Determine the [x, y] coordinate at the center of the cell enclosing the given text.  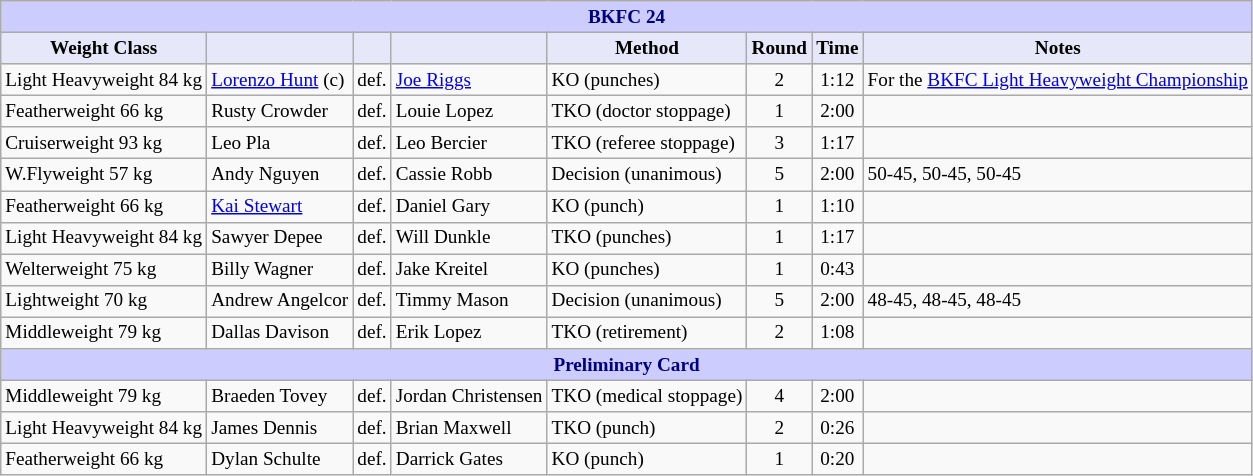
Notes [1058, 48]
Leo Bercier [469, 143]
Andrew Angelcor [280, 301]
Round [780, 48]
TKO (punches) [647, 238]
Erik Lopez [469, 333]
Timmy Mason [469, 301]
Lorenzo Hunt (c) [280, 80]
Sawyer Depee [280, 238]
Welterweight 75 kg [104, 270]
Leo Pla [280, 143]
TKO (punch) [647, 428]
TKO (doctor stoppage) [647, 111]
TKO (referee stoppage) [647, 143]
Andy Nguyen [280, 175]
Braeden Tovey [280, 396]
Brian Maxwell [469, 428]
Lightweight 70 kg [104, 301]
TKO (medical stoppage) [647, 396]
50-45, 50-45, 50-45 [1058, 175]
Cassie Robb [469, 175]
Will Dunkle [469, 238]
Rusty Crowder [280, 111]
For the BKFC Light Heavyweight Championship [1058, 80]
Joe Riggs [469, 80]
Louie Lopez [469, 111]
0:43 [838, 270]
Billy Wagner [280, 270]
48-45, 48-45, 48-45 [1058, 301]
3 [780, 143]
Time [838, 48]
Method [647, 48]
1:12 [838, 80]
Kai Stewart [280, 206]
TKO (retirement) [647, 333]
BKFC 24 [627, 17]
1:08 [838, 333]
Jake Kreitel [469, 270]
Weight Class [104, 48]
Dylan Schulte [280, 460]
Darrick Gates [469, 460]
0:20 [838, 460]
1:10 [838, 206]
4 [780, 396]
Daniel Gary [469, 206]
W.Flyweight 57 kg [104, 175]
James Dennis [280, 428]
Cruiserweight 93 kg [104, 143]
Jordan Christensen [469, 396]
Dallas Davison [280, 333]
Preliminary Card [627, 365]
0:26 [838, 428]
